Output the [X, Y] coordinate of the center of the cell containing the given text.  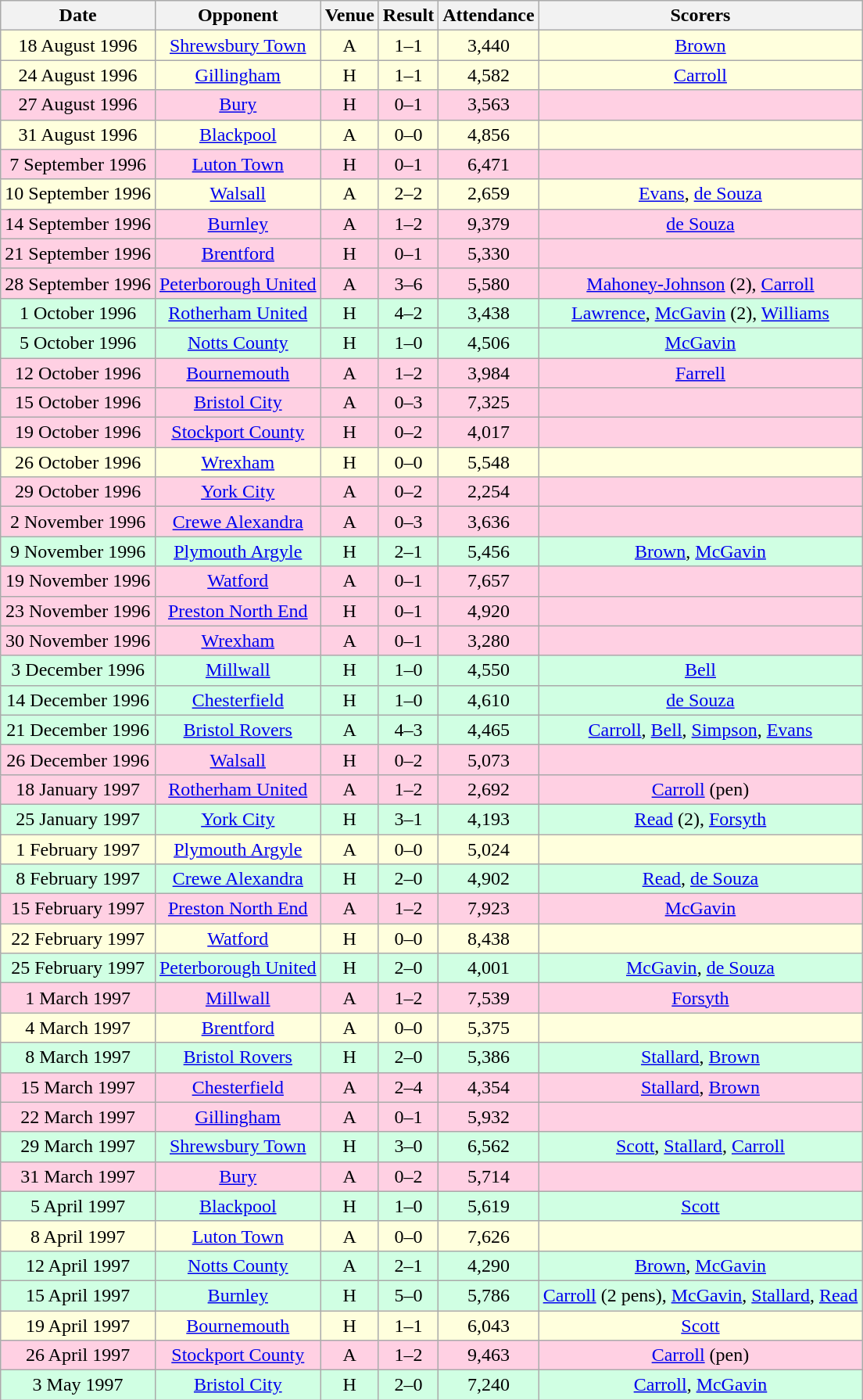
Carroll [700, 75]
18 August 1996 [78, 45]
8,438 [489, 939]
5,073 [489, 759]
2,659 [489, 194]
5,932 [489, 1117]
18 January 1997 [78, 789]
12 October 1996 [78, 373]
4,550 [489, 670]
Evans, de Souza [700, 194]
25 January 1997 [78, 819]
4,001 [489, 968]
7,539 [489, 998]
9,463 [489, 1355]
4,610 [489, 700]
4,465 [489, 730]
3,636 [489, 522]
Carroll, Bell, Simpson, Evans [700, 730]
4,582 [489, 75]
14 December 1996 [78, 700]
2,692 [489, 789]
14 September 1996 [78, 224]
3–1 [408, 819]
29 October 1996 [78, 492]
31 March 1997 [78, 1176]
8 March 1997 [78, 1057]
21 September 1996 [78, 253]
8 April 1997 [78, 1236]
22 February 1997 [78, 939]
1 February 1997 [78, 849]
24 August 1996 [78, 75]
26 April 1997 [78, 1355]
2 November 1996 [78, 522]
2–2 [408, 194]
3–6 [408, 283]
5,330 [489, 253]
5,375 [489, 1028]
28 September 1996 [78, 283]
3,563 [489, 105]
5,386 [489, 1057]
5,548 [489, 462]
Forsyth [700, 998]
3,438 [489, 313]
21 December 1996 [78, 730]
15 October 1996 [78, 403]
19 November 1996 [78, 581]
4,506 [489, 343]
19 April 1997 [78, 1326]
McGavin, de Souza [700, 968]
Venue [349, 16]
7,923 [489, 909]
5,024 [489, 849]
5 October 1996 [78, 343]
Attendance [489, 16]
Result [408, 16]
2–4 [408, 1087]
8 February 1997 [78, 879]
4,017 [489, 433]
Read (2), Forsyth [700, 819]
7 September 1996 [78, 164]
6,043 [489, 1326]
3,984 [489, 373]
30 November 1996 [78, 641]
27 August 1996 [78, 105]
Scorers [700, 16]
Lawrence, McGavin (2), Williams [700, 313]
5,786 [489, 1295]
26 December 1996 [78, 759]
Mahoney-Johnson (2), Carroll [700, 283]
6,562 [489, 1147]
Carroll, McGavin [700, 1385]
Bell [700, 670]
5,580 [489, 283]
4 March 1997 [78, 1028]
2,254 [489, 492]
Carroll (2 pens), McGavin, Stallard, Read [700, 1295]
Date [78, 16]
5 April 1997 [78, 1206]
4,193 [489, 819]
12 April 1997 [78, 1265]
3 May 1997 [78, 1385]
7,325 [489, 403]
9,379 [489, 224]
22 March 1997 [78, 1117]
Opponent [238, 16]
25 February 1997 [78, 968]
5,714 [489, 1176]
5,619 [489, 1206]
7,626 [489, 1236]
15 March 1997 [78, 1087]
3–0 [408, 1147]
Brown [700, 45]
5,456 [489, 551]
5–0 [408, 1295]
3,440 [489, 45]
19 October 1996 [78, 433]
4–3 [408, 730]
1 October 1996 [78, 313]
6,471 [489, 164]
3,280 [489, 641]
7,240 [489, 1385]
4,856 [489, 135]
23 November 1996 [78, 611]
10 September 1996 [78, 194]
Farrell [700, 373]
4,902 [489, 879]
1 March 1997 [78, 998]
26 October 1996 [78, 462]
4,290 [489, 1265]
Scott, Stallard, Carroll [700, 1147]
4,920 [489, 611]
4–2 [408, 313]
3 December 1996 [78, 670]
Read, de Souza [700, 879]
7,657 [489, 581]
29 March 1997 [78, 1147]
4,354 [489, 1087]
31 August 1996 [78, 135]
9 November 1996 [78, 551]
15 February 1997 [78, 909]
15 April 1997 [78, 1295]
